Scan for the cell matching the given text and deliver its [x, y] coordinate at center. 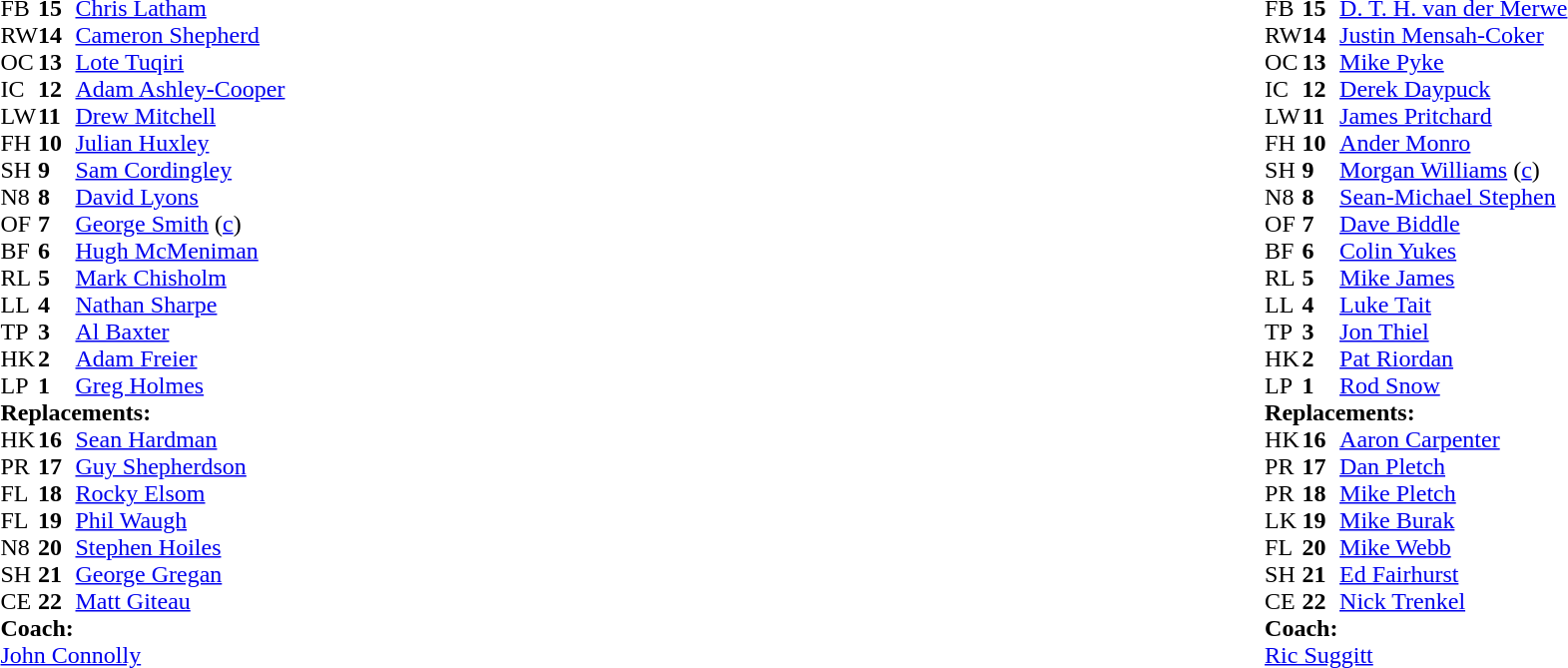
David Lyons [181, 198]
Dave Biddle [1453, 224]
Justin Mensah-Coker [1453, 36]
Ric Suggitt [1415, 655]
Mike Webb [1453, 547]
Aaron Carpenter [1453, 439]
Mike Burak [1453, 521]
Mike Pyke [1453, 62]
Sean-Michael Stephen [1453, 198]
LK [1284, 521]
Dan Pletch [1453, 467]
Cameron Shepherd [181, 36]
Guy Shepherdson [181, 467]
Ander Monro [1453, 144]
Mike Pletch [1453, 493]
Phil Waugh [181, 521]
Mike James [1453, 278]
Mark Chisholm [181, 278]
John Connolly [142, 655]
Rod Snow [1453, 385]
Drew Mitchell [181, 116]
George Smith (c) [181, 224]
Pat Riordan [1453, 359]
Stephen Hoiles [181, 547]
Greg Holmes [181, 385]
Nathan Sharpe [181, 306]
Derek Daypuck [1453, 90]
George Gregan [181, 575]
Nick Trenkel [1453, 601]
Hugh McMeniman [181, 252]
Al Baxter [181, 332]
Adam Freier [181, 359]
Matt Giteau [181, 601]
Lote Tuqiri [181, 62]
Ed Fairhurst [1453, 575]
Rocky Elsom [181, 493]
Adam Ashley-Cooper [181, 90]
Sean Hardman [181, 439]
James Pritchard [1453, 116]
Sam Cordingley [181, 170]
Morgan Williams (c) [1453, 170]
Luke Tait [1453, 306]
Julian Huxley [181, 144]
Colin Yukes [1453, 252]
Jon Thiel [1453, 332]
